Provide the (x, y) coordinate of the cell's center where the given text is located.  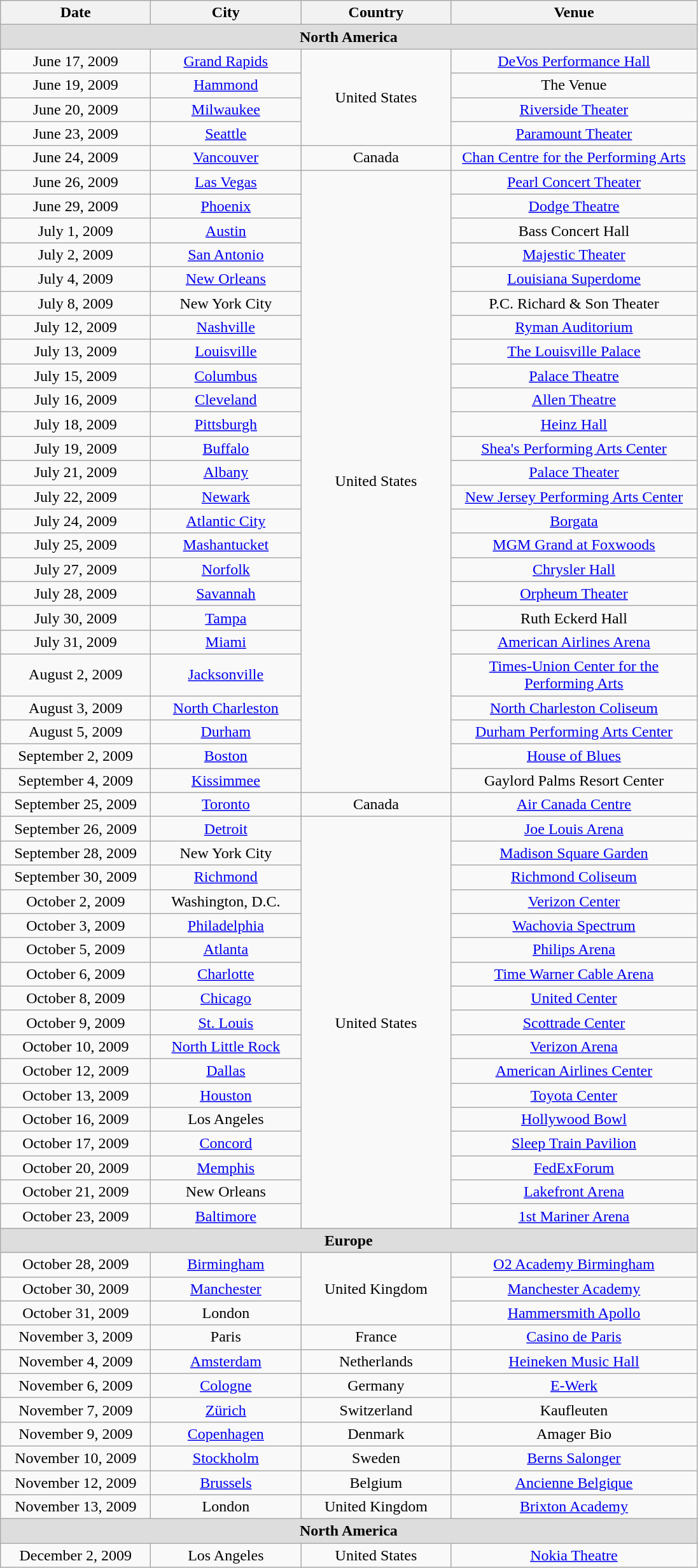
November 3, 2009 (76, 1337)
Berns Salonger (574, 1458)
Pearl Concert Theater (574, 182)
Denmark (376, 1434)
Manchester Academy (574, 1289)
Charlotte (226, 974)
Ruth Eckerd Hall (574, 618)
1st Mariner Arena (574, 1216)
Belgium (376, 1483)
Heinz Hall (574, 424)
Concord (226, 1144)
Mashantucket (226, 545)
Kaufleuten (574, 1410)
Pittsburgh (226, 424)
November 13, 2009 (76, 1507)
Shea's Performing Arts Center (574, 448)
Philips Arena (574, 950)
Manchester (226, 1289)
Borgata (574, 521)
November 9, 2009 (76, 1434)
July 24, 2009 (76, 521)
July 21, 2009 (76, 473)
Stockholm (226, 1458)
Durham Performing Arts Center (574, 732)
Venue (574, 13)
Palace Theatre (574, 376)
October 5, 2009 (76, 950)
Newark (226, 497)
July 13, 2009 (76, 352)
Atlanta (226, 950)
Tampa (226, 618)
Time Warner Cable Arena (574, 974)
July 12, 2009 (76, 328)
Nashville (226, 328)
June 24, 2009 (76, 158)
Richmond Coliseum (574, 877)
St. Louis (226, 1022)
Chrysler Hall (574, 569)
P.C. Richard & Son Theater (574, 303)
Grand Rapids (226, 61)
June 26, 2009 (76, 182)
July 28, 2009 (76, 593)
Kissimmee (226, 781)
Date (76, 13)
Sweden (376, 1458)
Palace Theater (574, 473)
Buffalo (226, 448)
September 26, 2009 (76, 829)
Paramount Theater (574, 134)
Cleveland (226, 400)
October 10, 2009 (76, 1046)
September 4, 2009 (76, 781)
Dodge Theatre (574, 206)
Amager Bio (574, 1434)
FedExForum (574, 1168)
July 31, 2009 (76, 642)
November 7, 2009 (76, 1410)
E-Werk (574, 1385)
Miami (226, 642)
October 9, 2009 (76, 1022)
June 20, 2009 (76, 109)
October 2, 2009 (76, 901)
Louisiana Superdome (574, 279)
Brixton Academy (574, 1507)
House of Blues (574, 756)
July 16, 2009 (76, 400)
Orpheum Theater (574, 593)
France (376, 1337)
Bass Concert Hall (574, 230)
San Antonio (226, 254)
Allen Theatre (574, 400)
October 23, 2009 (76, 1216)
July 18, 2009 (76, 424)
November 12, 2009 (76, 1483)
July 15, 2009 (76, 376)
July 25, 2009 (76, 545)
Heineken Music Hall (574, 1361)
Joe Louis Arena (574, 829)
Riverside Theater (574, 109)
Houston (226, 1095)
American Airlines Arena (574, 642)
Ryman Auditorium (574, 328)
North Charleston (226, 708)
Brussels (226, 1483)
Durham (226, 732)
Switzerland (376, 1410)
Hollywood Bowl (574, 1120)
New Jersey Performing Arts Center (574, 497)
September 25, 2009 (76, 805)
Verizon Center (574, 901)
September 30, 2009 (76, 877)
United Center (574, 998)
July 19, 2009 (76, 448)
Gaylord Palms Resort Center (574, 781)
Toronto (226, 805)
Columbus (226, 376)
Milwaukee (226, 109)
October 30, 2009 (76, 1289)
Air Canada Centre (574, 805)
Phoenix (226, 206)
August 3, 2009 (76, 708)
Hammond (226, 85)
Albany (226, 473)
June 17, 2009 (76, 61)
Wachovia Spectrum (574, 926)
North Charleston Coliseum (574, 708)
DeVos Performance Hall (574, 61)
Louisville (226, 352)
November 4, 2009 (76, 1361)
Dallas (226, 1071)
Boston (226, 756)
Austin (226, 230)
Memphis (226, 1168)
July 8, 2009 (76, 303)
October 31, 2009 (76, 1313)
Detroit (226, 829)
July 30, 2009 (76, 618)
MGM Grand at Foxwoods (574, 545)
Jacksonville (226, 674)
August 2, 2009 (76, 674)
October 21, 2009 (76, 1192)
Netherlands (376, 1361)
October 17, 2009 (76, 1144)
The Louisville Palace (574, 352)
July 1, 2009 (76, 230)
North Little Rock (226, 1046)
Chicago (226, 998)
Vancouver (226, 158)
O2 Academy Birmingham (574, 1265)
Nokia Theatre (574, 1555)
Norfolk (226, 569)
June 23, 2009 (76, 134)
Zürich (226, 1410)
Amsterdam (226, 1361)
Birmingham (226, 1265)
October 16, 2009 (76, 1120)
June 29, 2009 (76, 206)
Cologne (226, 1385)
June 19, 2009 (76, 85)
Richmond (226, 877)
October 20, 2009 (76, 1168)
November 10, 2009 (76, 1458)
American Airlines Center (574, 1071)
September 2, 2009 (76, 756)
Copenhagen (226, 1434)
October 28, 2009 (76, 1265)
December 2, 2009 (76, 1555)
Hammersmith Apollo (574, 1313)
September 28, 2009 (76, 853)
Philadelphia (226, 926)
Verizon Arena (574, 1046)
Toyota Center (574, 1095)
Times-Union Center for the Performing Arts (574, 674)
Chan Centre for the Performing Arts (574, 158)
Atlantic City (226, 521)
August 5, 2009 (76, 732)
October 6, 2009 (76, 974)
Germany (376, 1385)
Sleep Train Pavilion (574, 1144)
July 22, 2009 (76, 497)
Las Vegas (226, 182)
Lakefront Arena (574, 1192)
July 2, 2009 (76, 254)
Casino de Paris (574, 1337)
July 4, 2009 (76, 279)
Country (376, 13)
Washington, D.C. (226, 901)
Paris (226, 1337)
Savannah (226, 593)
November 6, 2009 (76, 1385)
Majestic Theater (574, 254)
October 12, 2009 (76, 1071)
Baltimore (226, 1216)
The Venue (574, 85)
Madison Square Garden (574, 853)
October 3, 2009 (76, 926)
July 27, 2009 (76, 569)
October 8, 2009 (76, 998)
Scottrade Center (574, 1022)
Europe (349, 1240)
October 13, 2009 (76, 1095)
Seattle (226, 134)
Ancienne Belgique (574, 1483)
City (226, 13)
